Locate the cell with the specified text and output its [x, y] center coordinate. 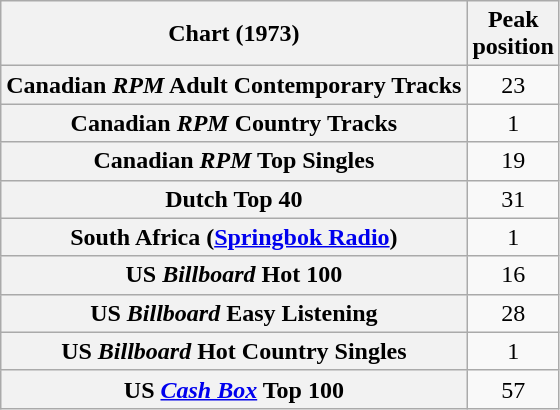
31 [513, 199]
Canadian RPM Adult Contemporary Tracks [234, 85]
23 [513, 85]
57 [513, 389]
Canadian RPM Country Tracks [234, 123]
28 [513, 313]
Chart (1973) [234, 34]
US Billboard Hot 100 [234, 275]
19 [513, 161]
US Billboard Hot Country Singles [234, 351]
Canadian RPM Top Singles [234, 161]
US Cash Box Top 100 [234, 389]
Peakposition [513, 34]
16 [513, 275]
South Africa (Springbok Radio) [234, 237]
Dutch Top 40 [234, 199]
US Billboard Easy Listening [234, 313]
